Detect which cell encompasses the target text, then output its [X, Y] center coordinate. 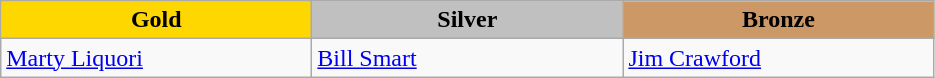
Silver [468, 20]
Jim Crawford [778, 58]
Bronze [778, 20]
Gold [156, 20]
Marty Liquori [156, 58]
Bill Smart [468, 58]
